From the cell containing the given text, extract its center point as (X, Y) coordinate. 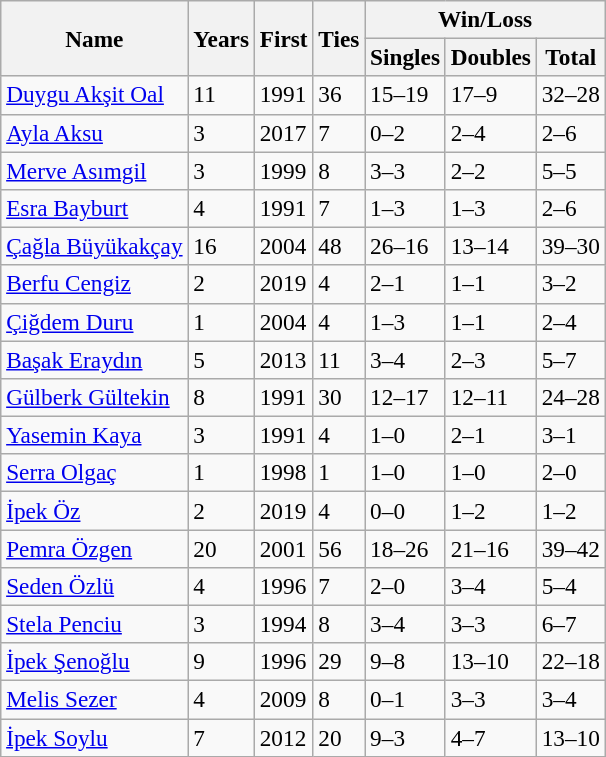
48 (339, 246)
24–28 (570, 397)
Singles (406, 57)
Çağla Büyükakçay (94, 246)
İpek Şenoğlu (94, 662)
İpek Öz (94, 510)
0–0 (406, 510)
3–2 (570, 284)
Win/Loss (486, 19)
Seden Özlü (94, 586)
Stela Penciu (94, 624)
Ayla Aksu (94, 133)
9 (221, 662)
30 (339, 397)
16 (221, 246)
2–2 (490, 170)
39–30 (570, 246)
18–26 (406, 548)
17–9 (490, 95)
0–1 (406, 699)
3–1 (570, 435)
9–3 (406, 737)
Name (94, 38)
2012 (284, 737)
Esra Bayburt (94, 208)
5–5 (570, 170)
Years (221, 38)
22–18 (570, 662)
Gülberk Gültekin (94, 397)
4–7 (490, 737)
32–28 (570, 95)
1999 (284, 170)
Total (570, 57)
21–16 (490, 548)
İpek Soylu (94, 737)
1998 (284, 473)
Ties (339, 38)
12–17 (406, 397)
29 (339, 662)
5–7 (570, 359)
5–4 (570, 586)
Yasemin Kaya (94, 435)
2009 (284, 699)
Melis Sezer (94, 699)
39–42 (570, 548)
Berfu Cengiz (94, 284)
2–3 (490, 359)
26–16 (406, 246)
2013 (284, 359)
0–2 (406, 133)
Duygu Akşit Oal (94, 95)
Başak Eraydın (94, 359)
Merve Asımgil (94, 170)
6–7 (570, 624)
Doubles (490, 57)
2017 (284, 133)
First (284, 38)
2001 (284, 548)
1994 (284, 624)
9–8 (406, 662)
15–19 (406, 95)
5 (221, 359)
12–11 (490, 397)
Serra Olgaç (94, 473)
Çiğdem Duru (94, 322)
36 (339, 95)
Pemra Özgen (94, 548)
13–14 (490, 246)
56 (339, 548)
